Locate the cell with the specified text and output its (x, y) center coordinate. 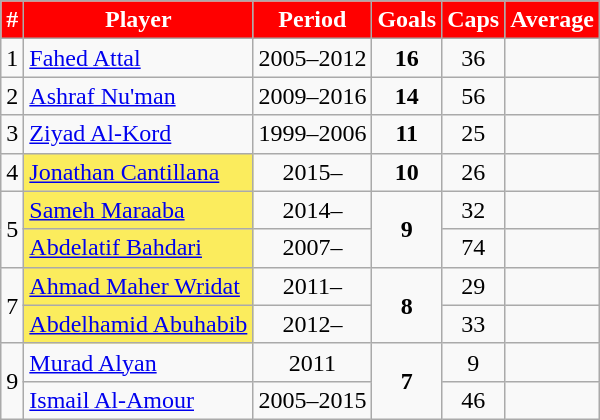
2011 (312, 362)
46 (474, 400)
Sameh Maraaba (138, 210)
Goals (407, 20)
Abdelatif Bahdari (138, 248)
Period (312, 20)
Ahmad Maher Wridat (138, 286)
2015– (312, 172)
2005–2012 (312, 58)
Ashraf Nu'man (138, 96)
Player (138, 20)
3 (12, 134)
2011– (312, 286)
2009–2016 (312, 96)
Fahed Attal (138, 58)
Average (552, 20)
5 (12, 229)
2 (12, 96)
36 (474, 58)
Caps (474, 20)
74 (474, 248)
29 (474, 286)
10 (407, 172)
2005–2015 (312, 400)
8 (407, 305)
32 (474, 210)
1999–2006 (312, 134)
16 (407, 58)
# (12, 20)
Ismail Al-Amour (138, 400)
2012– (312, 324)
2014– (312, 210)
14 (407, 96)
4 (12, 172)
Abdelhamid Abuhabib (138, 324)
Ziyad Al-Kord (138, 134)
25 (474, 134)
Murad Alyan (138, 362)
2007– (312, 248)
Jonathan Cantillana (138, 172)
26 (474, 172)
33 (474, 324)
1 (12, 58)
56 (474, 96)
11 (407, 134)
